Locate the cell with the specified text and output its [x, y] center coordinate. 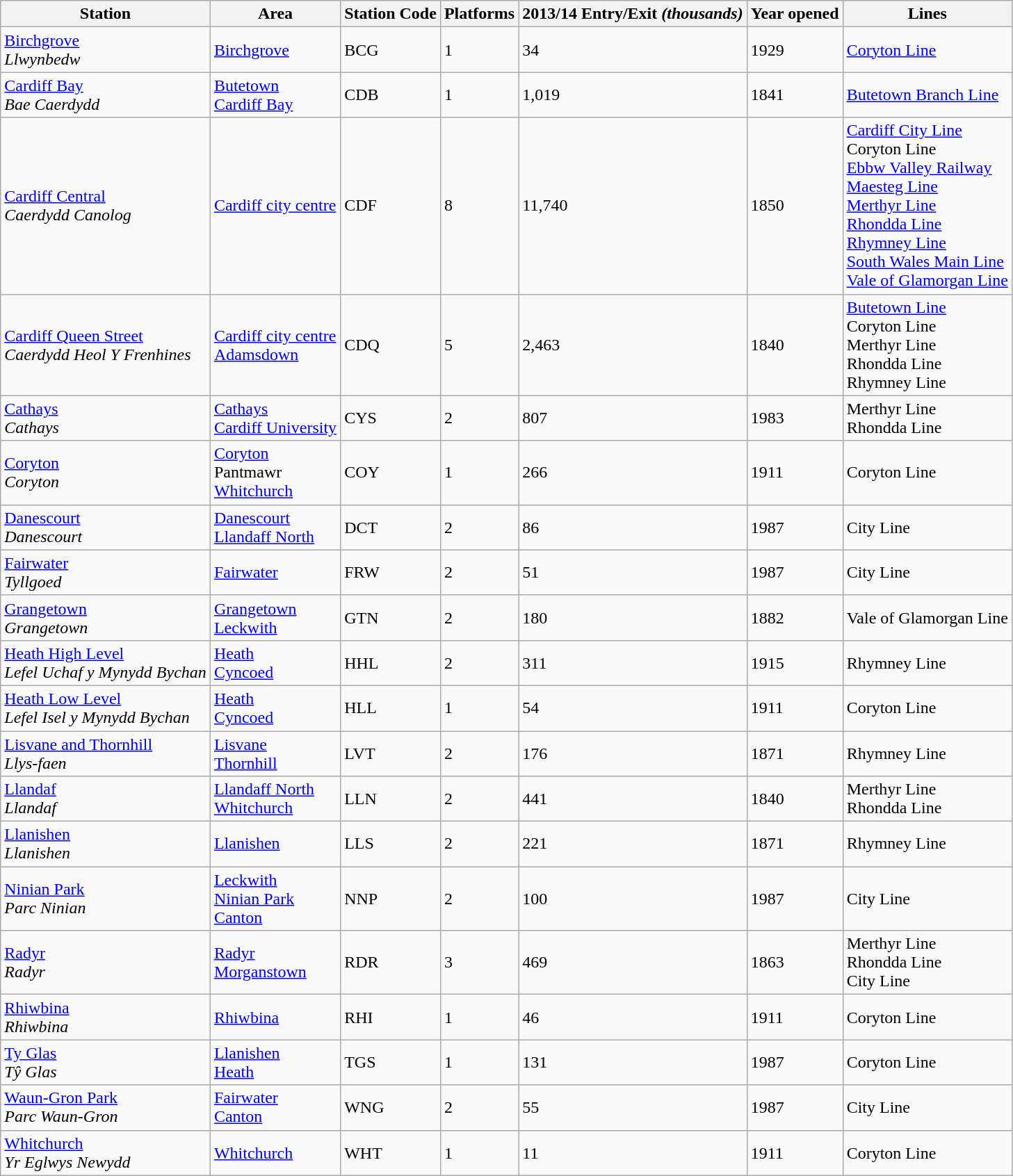
8 [479, 206]
1915 [795, 663]
3 [479, 963]
CathaysCardiff University [275, 418]
Heath Low LevelLefel Isel y Mynydd Bychan [106, 708]
NNP [391, 899]
311 [633, 663]
11,740 [633, 206]
Waun-Gron ParkParc Waun-Gron [106, 1108]
LLS [391, 844]
BirchgroveLlwynbedw [106, 50]
131 [633, 1062]
CDB [391, 95]
1863 [795, 963]
LeckwithNinian ParkCanton [275, 899]
Butetown LineCoryton LineMerthyr LineRhondda LineRhymney Line [927, 345]
266 [633, 473]
GTN [391, 617]
46 [633, 1018]
CorytonCoryton [106, 473]
RHI [391, 1018]
RadyrRadyr [106, 963]
1,019 [633, 95]
Cardiff City LineCoryton LineEbbw Valley RailwayMaesteg LineMerthyr LineRhondda LineRhymney LineSouth Wales Main LineVale of Glamorgan Line [927, 206]
LlandafLlandaf [106, 799]
COY [391, 473]
1841 [795, 95]
CorytonPantmawrWhitchurch [275, 473]
2013/14 Entry/Exit (thousands) [633, 14]
Cardiff Queen StreetCaerdydd Heol Y Frenhines [106, 345]
CDF [391, 206]
441 [633, 799]
Fairwater [275, 573]
TGS [391, 1062]
GrangetownGrangetown [106, 617]
LVT [391, 753]
Rhiwbina [275, 1018]
CathaysCathays [106, 418]
54 [633, 708]
1850 [795, 206]
Cardiff BayBae Caerdydd [106, 95]
WhitchurchYr Eglwys Newydd [106, 1152]
180 [633, 617]
Llanishen [275, 844]
GrangetownLeckwith [275, 617]
5 [479, 345]
Vale of Glamorgan Line [927, 617]
Station [106, 14]
Cardiff city centre [275, 206]
CDQ [391, 345]
RDR [391, 963]
Station Code [391, 14]
Llandaff NorthWhitchurch [275, 799]
FairwaterCanton [275, 1108]
100 [633, 899]
Merthyr LineRhondda LineCity Line [927, 963]
Lisvane and ThornhillLlys-faen [106, 753]
HLL [391, 708]
DCT [391, 527]
1983 [795, 418]
Lines [927, 14]
55 [633, 1108]
Cardiff city centreAdamsdown [275, 345]
807 [633, 418]
Platforms [479, 14]
RhiwbinaRhiwbina [106, 1018]
1882 [795, 617]
1929 [795, 50]
FairwaterTyllgoed [106, 573]
469 [633, 963]
DanescourtDanescourt [106, 527]
Year opened [795, 14]
FRW [391, 573]
LisvaneThornhill [275, 753]
Whitchurch [275, 1152]
176 [633, 753]
2,463 [633, 345]
Butetown Branch Line [927, 95]
RadyrMorganstown [275, 963]
WNG [391, 1108]
221 [633, 844]
LLN [391, 799]
86 [633, 527]
Area [275, 14]
Cardiff CentralCaerdydd Canolog [106, 206]
WHT [391, 1152]
11 [633, 1152]
Ty GlasTŷ Glas [106, 1062]
Birchgrove [275, 50]
51 [633, 573]
Ninian ParkParc Ninian [106, 899]
Heath High LevelLefel Uchaf y Mynydd Bychan [106, 663]
34 [633, 50]
ButetownCardiff Bay [275, 95]
HHL [391, 663]
LlanishenHeath [275, 1062]
DanescourtLlandaff North [275, 527]
LlanishenLlanishen [106, 844]
BCG [391, 50]
CYS [391, 418]
